Pinpoint the cell where the given text exists, returning its (x, y) midpoint coordinate. 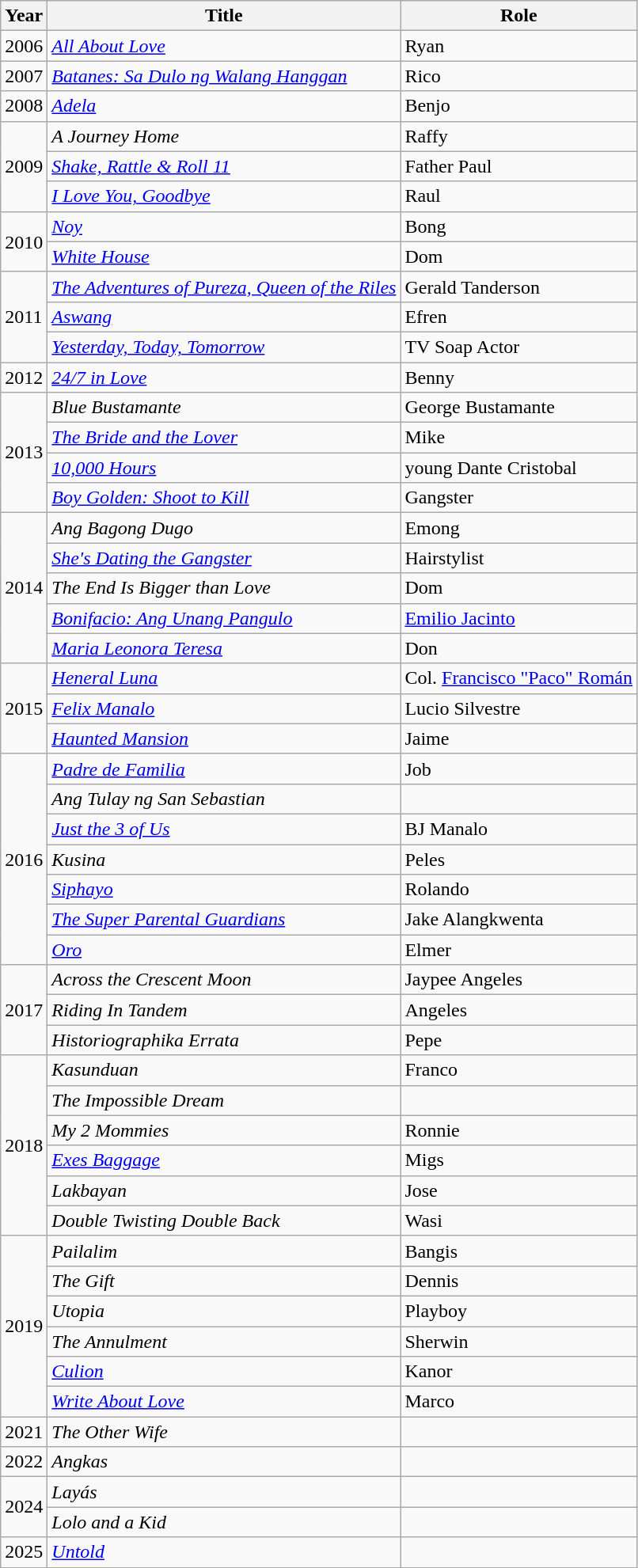
Angeles (519, 1010)
2012 (24, 378)
Lucio Silvestre (519, 708)
2024 (24, 1507)
My 2 Mommies (224, 1130)
Culion (224, 1372)
Batanes: Sa Dulo ng Walang Hanggan (224, 76)
Raffy (519, 136)
2010 (24, 241)
Kasunduan (224, 1070)
Double Twisting Double Back (224, 1221)
Riding In Tandem (224, 1010)
24/7 in Love (224, 378)
Ronnie (519, 1130)
Franco (519, 1070)
Adela (224, 106)
Mike (519, 438)
Write About Love (224, 1402)
Year (24, 16)
Lakbayan (224, 1190)
Noy (224, 226)
young Dante Cristobal (519, 468)
Marco (519, 1402)
Rolando (519, 890)
Playboy (519, 1311)
Yesterday, Today, Tomorrow (224, 347)
The Adventures of Pureza, Queen of the Riles (224, 287)
Untold (224, 1552)
Jaime (519, 738)
Rico (519, 76)
Wasi (519, 1221)
Kanor (519, 1372)
Peles (519, 859)
2025 (24, 1552)
Just the 3 of Us (224, 829)
Jaypee Angeles (519, 980)
Raul (519, 196)
Migs (519, 1160)
Role (519, 16)
The Bride and the Lover (224, 438)
2006 (24, 46)
Boy Golden: Shoot to Kill (224, 498)
George Bustamante (519, 408)
Blue Bustamante (224, 408)
Gangster (519, 498)
Col. Francisco "Paco" Román (519, 678)
Pailalim (224, 1251)
2011 (24, 317)
2017 (24, 1010)
Siphayo (224, 890)
Hairstylist (519, 558)
2015 (24, 708)
Padre de Familia (224, 769)
TV Soap Actor (519, 347)
Kusina (224, 859)
Haunted Mansion (224, 738)
Emong (519, 528)
Jake Alangkwenta (519, 920)
Father Paul (519, 166)
2009 (24, 166)
Exes Baggage (224, 1160)
Maria Leonora Teresa (224, 648)
Ang Tulay ng San Sebastian (224, 799)
Jose (519, 1190)
Title (224, 16)
Efren (519, 317)
Shake, Rattle & Roll 11 (224, 166)
2014 (24, 588)
Gerald Tanderson (519, 287)
Bong (519, 226)
Benjo (519, 106)
The End Is Bigger than Love (224, 588)
Historiographika Errata (224, 1040)
The Gift (224, 1281)
2016 (24, 859)
Dennis (519, 1281)
2018 (24, 1145)
I Love You, Goodbye (224, 196)
Bangis (519, 1251)
Ang Bagong Dugo (224, 528)
White House (224, 256)
The Impossible Dream (224, 1100)
Across the Crescent Moon (224, 980)
BJ Manalo (519, 829)
Felix Manalo (224, 708)
Ryan (519, 46)
Pepe (519, 1040)
Elmer (519, 950)
Heneral Luna (224, 678)
Job (519, 769)
2021 (24, 1432)
Layás (224, 1492)
Oro (224, 950)
2007 (24, 76)
Utopia (224, 1311)
Lolo and a Kid (224, 1522)
Benny (519, 378)
Don (519, 648)
Bonifacio: Ang Unang Pangulo (224, 618)
Aswang (224, 317)
Sherwin (519, 1342)
2008 (24, 106)
The Other Wife (224, 1432)
2013 (24, 453)
2022 (24, 1462)
She's Dating the Gangster (224, 558)
2019 (24, 1326)
Emilio Jacinto (519, 618)
A Journey Home (224, 136)
The Annulment (224, 1342)
Angkas (224, 1462)
The Super Parental Guardians (224, 920)
All About Love (224, 46)
10,000 Hours (224, 468)
